Extract the (x, y) coordinate from the center of the cell holding the provided text.  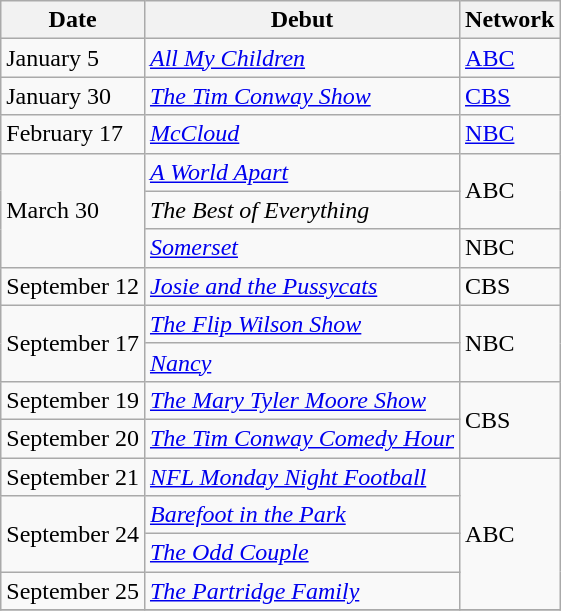
All My Children (302, 58)
January 30 (73, 96)
March 30 (73, 210)
Somerset (302, 248)
The Best of Everything (302, 210)
Barefoot in the Park (302, 515)
September 17 (73, 343)
September 12 (73, 286)
September 21 (73, 477)
The Mary Tyler Moore Show (302, 400)
NFL Monday Night Football (302, 477)
McCloud (302, 134)
January 5 (73, 58)
The Odd Couple (302, 553)
The Tim Conway Comedy Hour (302, 438)
September 24 (73, 534)
The Tim Conway Show (302, 96)
The Partridge Family (302, 591)
Date (73, 20)
Debut (302, 20)
Nancy (302, 362)
Network (510, 20)
Josie and the Pussycats (302, 286)
February 17 (73, 134)
September 25 (73, 591)
A World Apart (302, 172)
September 20 (73, 438)
The Flip Wilson Show (302, 324)
September 19 (73, 400)
